Return the (X, Y) coordinate for the center point of the cell that contains the specified text.  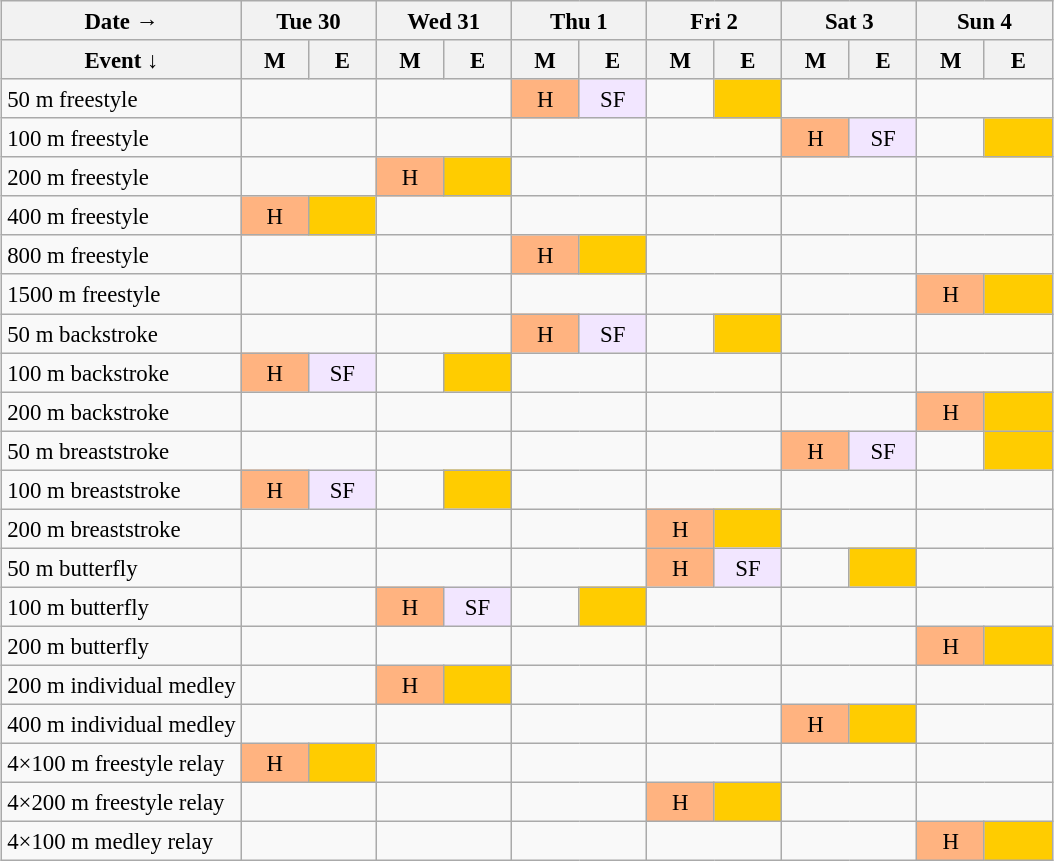
Wed 31 (444, 20)
Thu 1 (578, 20)
50 m freestyle (122, 98)
Tue 30 (308, 20)
Event ↓ (122, 60)
200 m backstroke (122, 412)
Sun 4 (984, 20)
50 m backstroke (122, 334)
200 m individual medley (122, 684)
200 m freestyle (122, 176)
4×100 m medley relay (122, 842)
400 m individual medley (122, 724)
50 m butterfly (122, 568)
Fri 2 (714, 20)
50 m breaststroke (122, 450)
100 m freestyle (122, 138)
Date → (122, 20)
4×100 m freestyle relay (122, 764)
100 m backstroke (122, 372)
200 m breaststroke (122, 528)
400 m freestyle (122, 216)
100 m breaststroke (122, 490)
200 m butterfly (122, 646)
1500 m freestyle (122, 294)
4×200 m freestyle relay (122, 802)
100 m butterfly (122, 606)
800 m freestyle (122, 254)
Sat 3 (850, 20)
